Identify which cell holds the provided text, then report its [x, y] central coordinate. 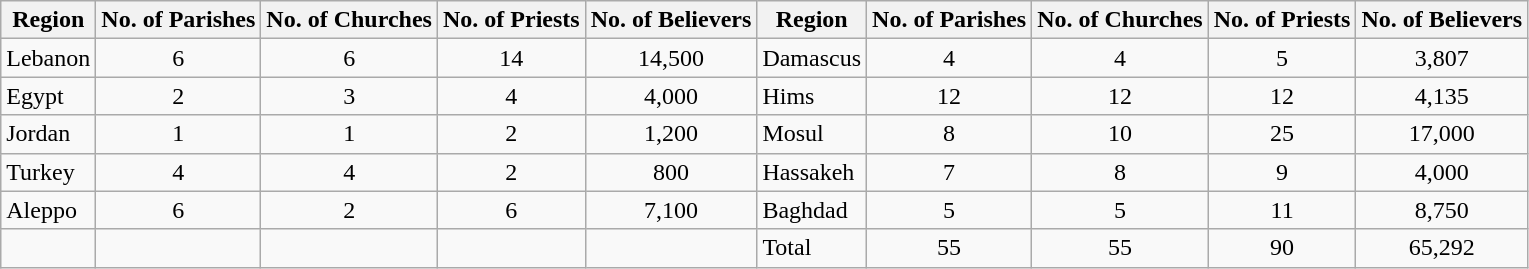
Lebanon [48, 58]
Egypt [48, 96]
Damascus [812, 58]
Total [812, 248]
7 [950, 172]
7,100 [671, 210]
11 [1282, 210]
90 [1282, 248]
14,500 [671, 58]
25 [1282, 134]
9 [1282, 172]
Aleppo [48, 210]
3 [350, 96]
Hims [812, 96]
Turkey [48, 172]
Mosul [812, 134]
8,750 [1442, 210]
4,135 [1442, 96]
3,807 [1442, 58]
Baghdad [812, 210]
14 [511, 58]
Hassakeh [812, 172]
Jordan [48, 134]
800 [671, 172]
17,000 [1442, 134]
65,292 [1442, 248]
10 [1120, 134]
1,200 [671, 134]
